Scan for the cell matching the given text and deliver its (x, y) coordinate at center. 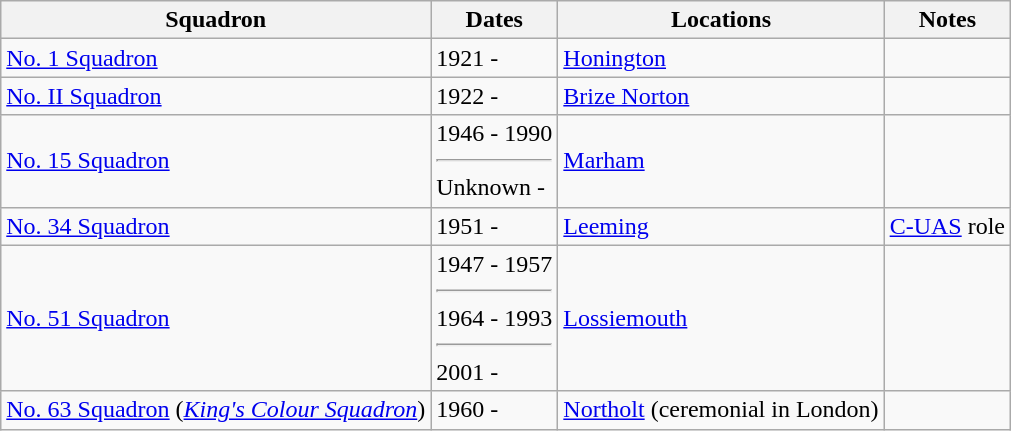
C-UAS role (947, 226)
1922 - (494, 96)
Honington (721, 58)
No. 1 Squadron (216, 58)
No. II Squadron (216, 96)
Northolt (ceremonial in London) (721, 410)
No. 63 Squadron (King's Colour Squadron) (216, 410)
Squadron (216, 20)
1951 - (494, 226)
1947 - 19571964 - 19932001 - (494, 318)
Lossiemouth (721, 318)
Dates (494, 20)
1921 - (494, 58)
Marham (721, 161)
Locations (721, 20)
No. 34 Squadron (216, 226)
1946 - 1990Unknown - (494, 161)
Notes (947, 20)
Leeming (721, 226)
No. 15 Squadron (216, 161)
1960 - (494, 410)
No. 51 Squadron (216, 318)
Brize Norton (721, 96)
